Scan for the cell matching the given text and deliver its [X, Y] coordinate at center. 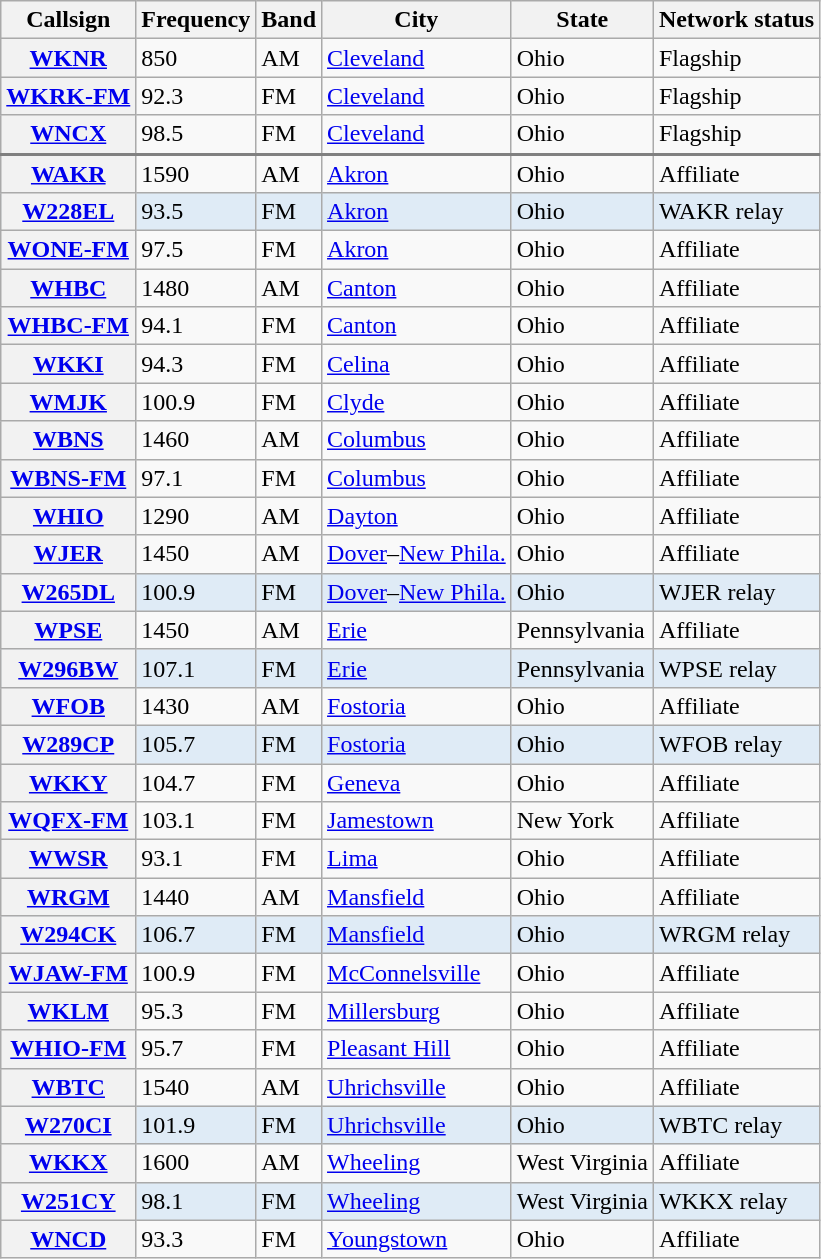
Millersburg [417, 1011]
New York [582, 821]
WKKI [68, 364]
WKNR [68, 58]
WNCX [68, 134]
Jamestown [417, 821]
Callsign [68, 20]
Frequency [196, 20]
WJER [68, 554]
WHIO [68, 516]
W296BW [68, 668]
WHBC-FM [68, 326]
WQFX-FM [68, 821]
103.1 [196, 821]
106.7 [196, 935]
WKKX relay [736, 1201]
95.7 [196, 1049]
Pleasant Hill [417, 1049]
Celina [417, 364]
WRGM [68, 897]
WKKX [68, 1163]
94.1 [196, 326]
Dayton [417, 516]
107.1 [196, 668]
98.1 [196, 1201]
WONE-FM [68, 250]
WBNS-FM [68, 478]
1590 [196, 174]
W251CY [68, 1201]
WJER relay [736, 592]
Geneva [417, 783]
WPSE relay [736, 668]
1480 [196, 288]
W265DL [68, 592]
93.3 [196, 1239]
WKKY [68, 783]
94.3 [196, 364]
92.3 [196, 96]
WBNS [68, 440]
1430 [196, 706]
WHIO-FM [68, 1049]
95.3 [196, 1011]
101.9 [196, 1125]
105.7 [196, 744]
98.5 [196, 134]
City [417, 20]
WMJK [68, 402]
97.5 [196, 250]
State [582, 20]
WFOB relay [736, 744]
W228EL [68, 212]
1440 [196, 897]
Network status [736, 20]
W289CP [68, 744]
WBTC relay [736, 1125]
104.7 [196, 783]
WHBC [68, 288]
1600 [196, 1163]
Clyde [417, 402]
WAKR [68, 174]
Lima [417, 859]
1290 [196, 516]
WAKR relay [736, 212]
93.5 [196, 212]
WKRK-FM [68, 96]
1540 [196, 1087]
WWSR [68, 859]
WRGM relay [736, 935]
1460 [196, 440]
Band [289, 20]
Youngstown [417, 1239]
WFOB [68, 706]
97.1 [196, 478]
WKLM [68, 1011]
WBTC [68, 1087]
850 [196, 58]
McConnelsville [417, 973]
93.1 [196, 859]
W294CK [68, 935]
WJAW-FM [68, 973]
WPSE [68, 630]
W270CI [68, 1125]
WNCD [68, 1239]
